For the text-containing cell, return its midpoint in [x, y] coordinate format. 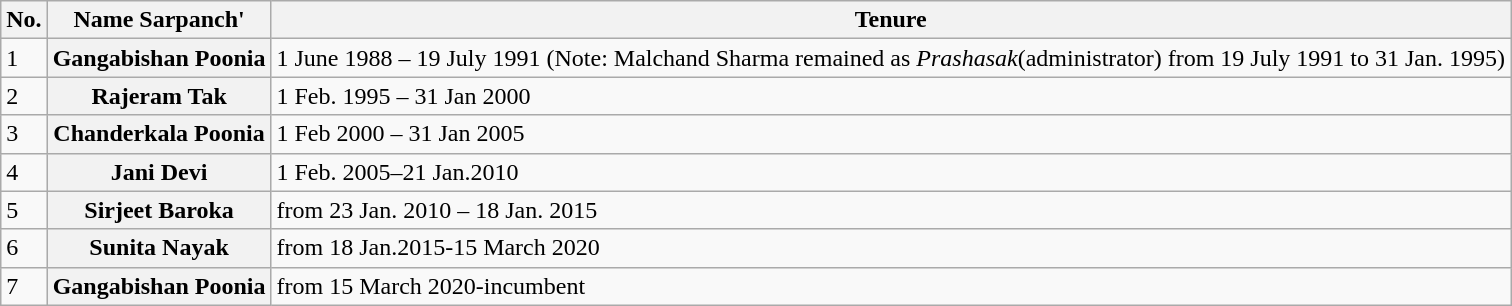
No. [24, 20]
1 [24, 58]
from 23 Jan. 2010 – 18 Jan. 2015 [891, 210]
Tenure [891, 20]
5 [24, 210]
Sunita Nayak [159, 248]
4 [24, 172]
7 [24, 286]
3 [24, 134]
Rajeram Tak [159, 96]
from 15 March 2020-incumbent [891, 286]
1 Feb. 2005–21 Jan.2010 [891, 172]
Sirjeet Baroka [159, 210]
Name Sarpanch' [159, 20]
from 18 Jan.2015-15 March 2020 [891, 248]
Jani Devi [159, 172]
2 [24, 96]
1 Feb 2000 – 31 Jan 2005 [891, 134]
1 Feb. 1995 – 31 Jan 2000 [891, 96]
Chanderkala Poonia [159, 134]
6 [24, 248]
1 June 1988 – 19 July 1991 (Note: Malchand Sharma remained as Prashasak(administrator) from 19 July 1991 to 31 Jan. 1995) [891, 58]
